Capture the cell that displays the provided text and extract its [X, Y] central coordinate. 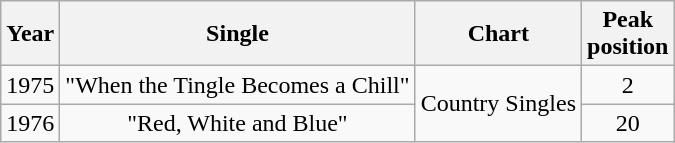
Country Singles [498, 104]
20 [628, 123]
Chart [498, 34]
1975 [30, 85]
"Red, White and Blue" [238, 123]
Single [238, 34]
Year [30, 34]
1976 [30, 123]
"When the Tingle Becomes a Chill" [238, 85]
Peakposition [628, 34]
2 [628, 85]
